Detect which cell encompasses the target text, then output its (X, Y) center coordinate. 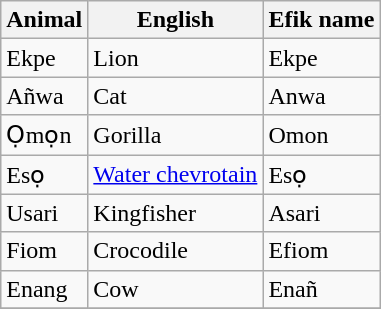
Cat (176, 96)
Ọmọn (44, 135)
Gorilla (176, 135)
Omon (322, 135)
English (176, 20)
Enang (44, 289)
Crocodile (176, 251)
Anwa (322, 96)
Cow (176, 289)
Lion (176, 58)
Fiom (44, 251)
Añwa (44, 96)
Kingfisher (176, 213)
Efik name (322, 20)
Asari (322, 213)
Enañ (322, 289)
Efiom (322, 251)
Water chevrotain (176, 174)
Usari (44, 213)
Animal (44, 20)
